Return [x, y] of the center of cell containing provided text 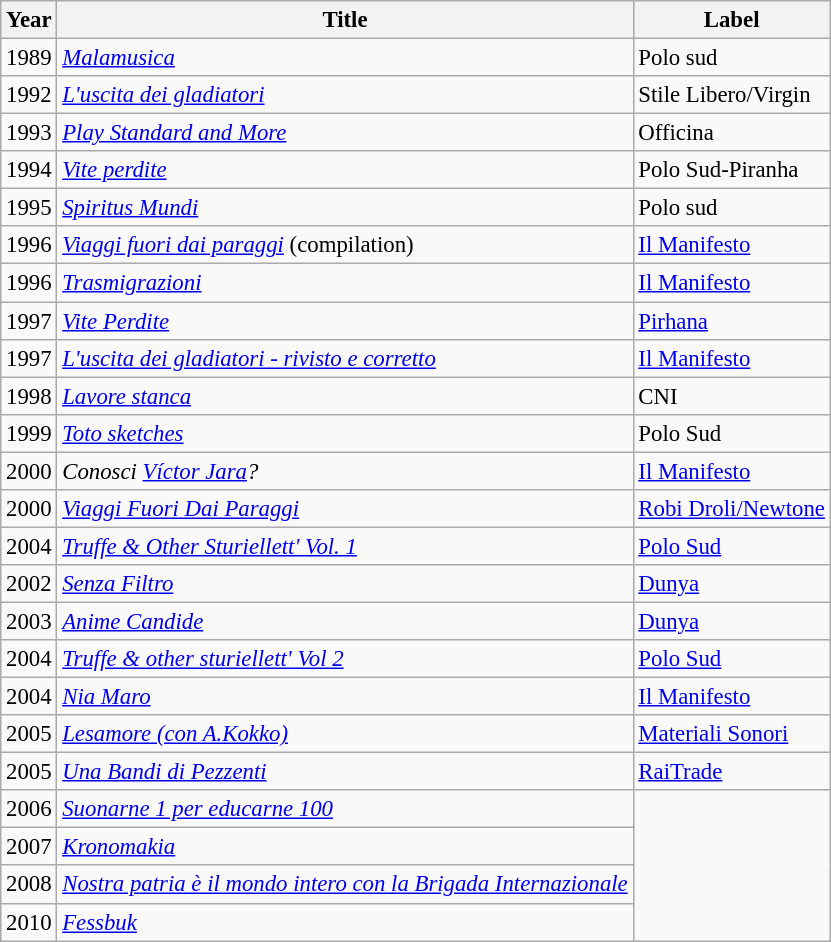
Year [29, 20]
2010 [29, 922]
2007 [29, 847]
L'uscita dei gladiatori [345, 95]
Fessbuk [345, 922]
Trasmigrazioni [345, 283]
Nia Maro [345, 697]
Lavore stanca [345, 396]
Vite perdite [345, 170]
Kronomakia [345, 847]
Viaggi Fuori Dai Paraggi [345, 509]
Truffe & Other Sturiellett' Vol. 1 [345, 546]
Stile Libero/Virgin [732, 95]
2002 [29, 584]
Truffe & other sturiellett' Vol 2 [345, 659]
Robi Droli/Newtone [732, 509]
1998 [29, 396]
Play Standard and More [345, 133]
Malamusica [345, 58]
Spiritus Mundi [345, 208]
RaiTrade [732, 772]
Una Bandi di Pezzenti [345, 772]
Materiali Sonori [732, 734]
Suonarne 1 per educarne 100 [345, 809]
Nostra patria è il mondo intero con la Brigada Internazionale [345, 885]
1994 [29, 170]
Officina [732, 133]
1992 [29, 95]
Polo Sud-Piranha [732, 170]
Pirhana [732, 321]
1995 [29, 208]
Label [732, 20]
1993 [29, 133]
Conosci Víctor Jara? [345, 471]
1999 [29, 433]
Senza Filtro [345, 584]
L'uscita dei gladiatori - rivisto e corretto [345, 358]
1989 [29, 58]
Toto sketches [345, 433]
Title [345, 20]
Anime Candide [345, 621]
Vite Perdite [345, 321]
2003 [29, 621]
CNI [732, 396]
2008 [29, 885]
Lesamore (con A.Kokko) [345, 734]
Viaggi fuori dai paraggi (compilation) [345, 245]
2006 [29, 809]
